Provide the [x, y] coordinate of the cell's center where the given text is located.  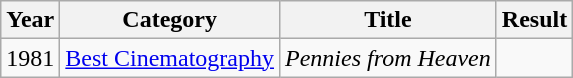
Title [388, 20]
Pennies from Heaven [388, 58]
Best Cinematography [170, 58]
Category [170, 20]
1981 [30, 58]
Year [30, 20]
Result [534, 20]
